For the text-containing cell, return its midpoint in (x, y) coordinate format. 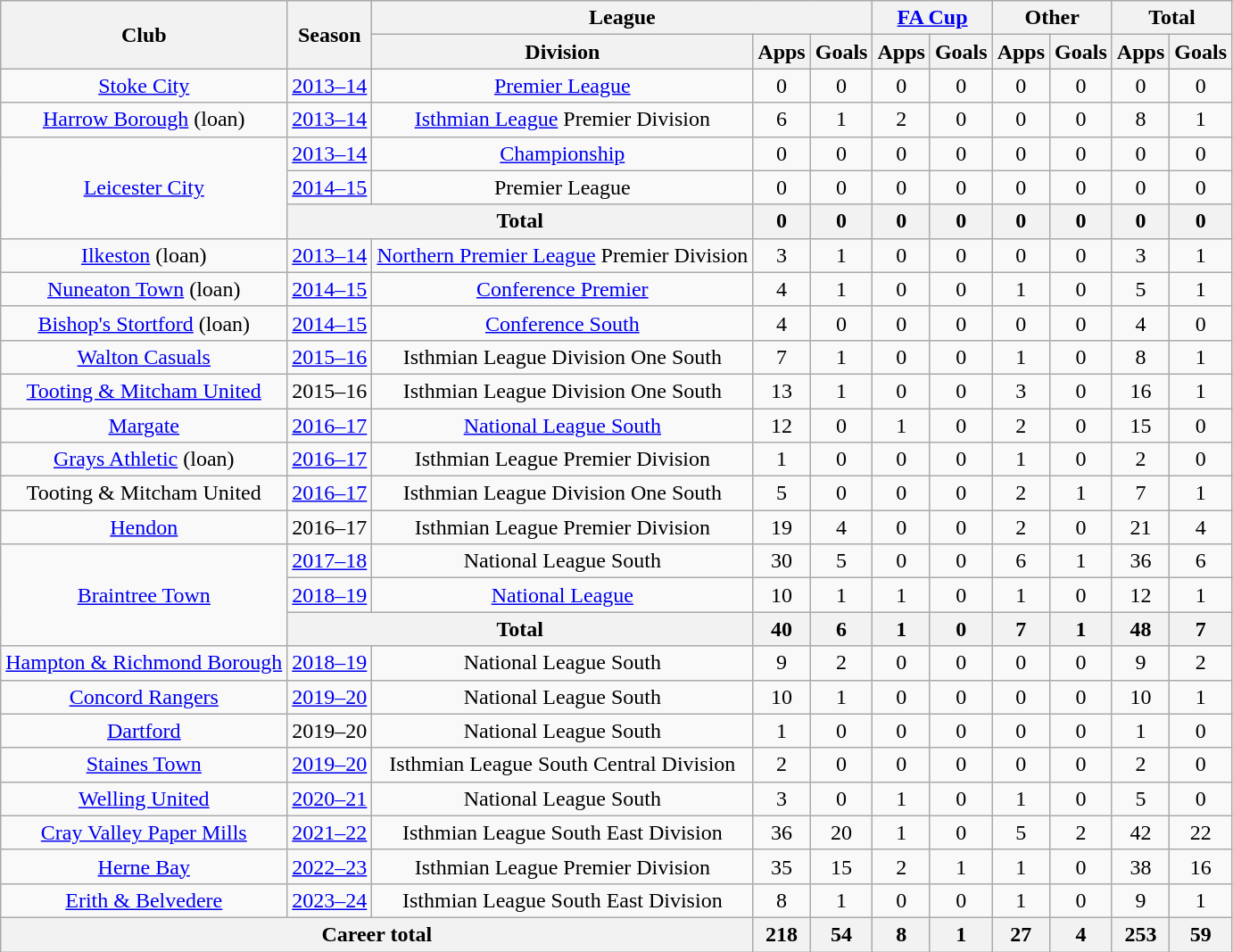
Conference Premier (562, 289)
League (623, 18)
Leicester City (145, 187)
Season (330, 35)
2023–24 (330, 900)
20 (841, 832)
253 (1140, 934)
35 (782, 866)
Isthmian League South Central Division (562, 765)
27 (1021, 934)
Hendon (145, 527)
Other (1052, 18)
Margate (145, 426)
Braintree Town (145, 595)
Bishop's Stortford (loan) (145, 323)
Conference South (562, 323)
Ilkeston (loan) (145, 255)
Harrow Borough (loan) (145, 120)
2017–18 (330, 561)
Northern Premier League Premier Division (562, 255)
Championship (562, 153)
38 (1140, 866)
2020–21 (330, 799)
National League (562, 595)
Nuneaton Town (loan) (145, 289)
Career total (377, 934)
22 (1201, 832)
19 (782, 527)
42 (1140, 832)
218 (782, 934)
FA Cup (932, 18)
Grays Athletic (loan) (145, 459)
2022–23 (330, 866)
54 (841, 934)
Herne Bay (145, 866)
2021–22 (330, 832)
Club (145, 35)
Staines Town (145, 765)
Dartford (145, 731)
48 (1140, 629)
59 (1201, 934)
13 (782, 391)
Erith & Belvedere (145, 900)
Hampton & Richmond Borough (145, 663)
Concord Rangers (145, 697)
Stoke City (145, 86)
30 (782, 561)
Cray Valley Paper Mills (145, 832)
40 (782, 629)
Division (562, 52)
Welling United (145, 799)
Walton Casuals (145, 357)
21 (1140, 527)
